Identify which cell holds the provided text, then report its [X, Y] central coordinate. 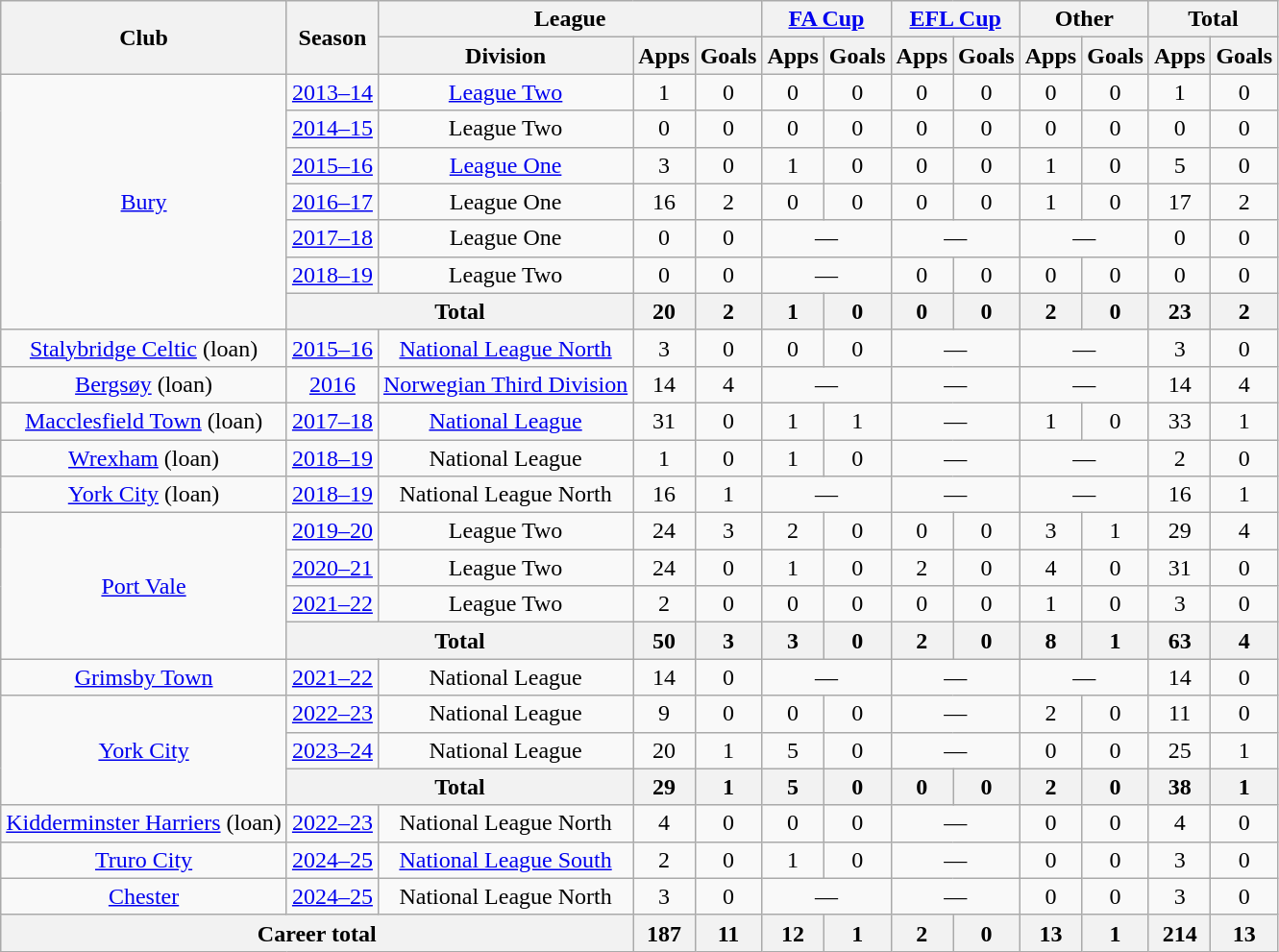
214 [1179, 933]
York City (loan) [144, 495]
Season [332, 37]
Bergsøy (loan) [144, 384]
League [569, 19]
38 [1179, 787]
2016–17 [332, 202]
17 [1179, 202]
9 [664, 714]
York City [144, 750]
2019–20 [332, 531]
23 [1179, 311]
Chester [144, 896]
Kidderminster Harriers (loan) [144, 823]
63 [1179, 641]
Other [1084, 19]
Division [505, 56]
Stalybridge Celtic (loan) [144, 348]
Port Vale [144, 586]
FA Cup [826, 19]
Wrexham (loan) [144, 458]
Macclesfield Town (loan) [144, 421]
2020–21 [332, 568]
Career total [317, 933]
Grimsby Town [144, 677]
2013–14 [332, 92]
Truro City [144, 860]
2014–15 [332, 129]
33 [1179, 421]
50 [664, 641]
12 [793, 933]
2023–24 [332, 750]
Club [144, 37]
EFL Cup [955, 19]
8 [1050, 641]
187 [664, 933]
2016 [332, 384]
Bury [144, 202]
Norwegian Third Division [505, 384]
25 [1179, 750]
National League South [505, 860]
